Locate the cell with the specified text and output its [x, y] center coordinate. 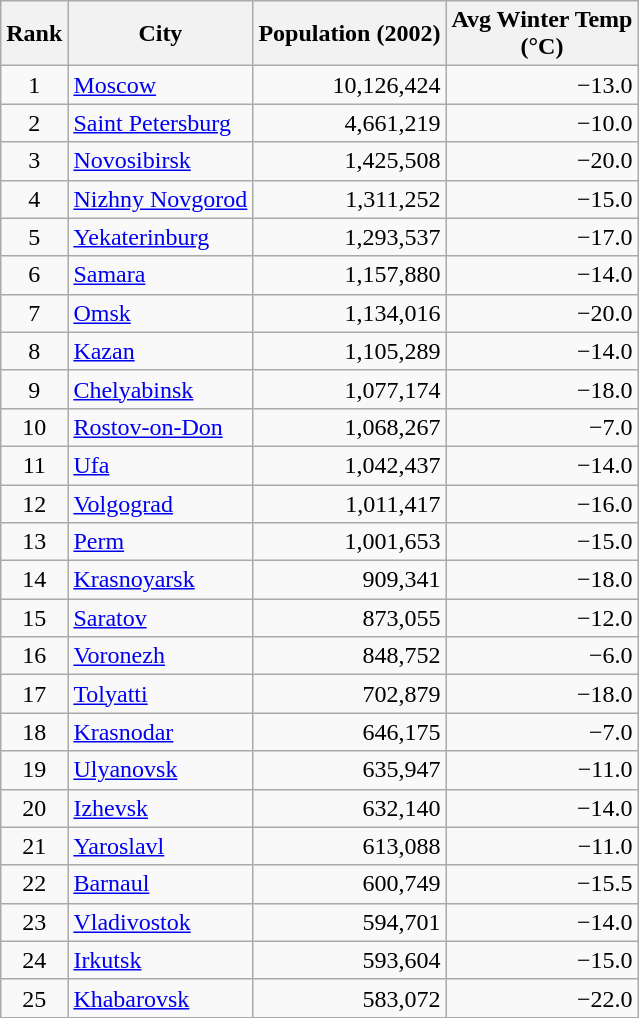
6 [34, 275]
Ulyanovsk [160, 770]
Saint Petersburg [160, 123]
4,661,219 [350, 123]
Perm [160, 542]
−6.0 [542, 656]
10,126,424 [350, 85]
City [160, 34]
−10.0 [542, 123]
Yekaterinburg [160, 237]
14 [34, 580]
23 [34, 922]
−15.5 [542, 884]
−17.0 [542, 237]
Chelyabinsk [160, 389]
16 [34, 656]
Khabarovsk [160, 998]
11 [34, 465]
3 [34, 161]
873,055 [350, 618]
613,088 [350, 846]
Izhevsk [160, 808]
5 [34, 237]
594,701 [350, 922]
8 [34, 351]
Avg Winter Temp(°C) [542, 34]
Yaroslavl [160, 846]
1,425,508 [350, 161]
Krasnodar [160, 732]
848,752 [350, 656]
1,311,252 [350, 199]
593,604 [350, 960]
Tolyatti [160, 694]
9 [34, 389]
1,293,537 [350, 237]
1 [34, 85]
635,947 [350, 770]
4 [34, 199]
Barnaul [160, 884]
583,072 [350, 998]
Rostov-on-Don [160, 427]
600,749 [350, 884]
Vladivostok [160, 922]
1,042,437 [350, 465]
7 [34, 313]
Ufa [160, 465]
Samara [160, 275]
20 [34, 808]
24 [34, 960]
Omsk [160, 313]
Voronezh [160, 656]
1,134,016 [350, 313]
Population (2002) [350, 34]
632,140 [350, 808]
17 [34, 694]
−16.0 [542, 503]
Kazan [160, 351]
−12.0 [542, 618]
Volgograd [160, 503]
1,068,267 [350, 427]
2 [34, 123]
−22.0 [542, 998]
Krasnoyarsk [160, 580]
25 [34, 998]
Moscow [160, 85]
19 [34, 770]
21 [34, 846]
1,105,289 [350, 351]
Saratov [160, 618]
1,157,880 [350, 275]
Nizhny Novgorod [160, 199]
18 [34, 732]
1,077,174 [350, 389]
646,175 [350, 732]
22 [34, 884]
13 [34, 542]
1,001,653 [350, 542]
909,341 [350, 580]
702,879 [350, 694]
Rank [34, 34]
Irkutsk [160, 960]
Novosibirsk [160, 161]
−13.0 [542, 85]
10 [34, 427]
12 [34, 503]
15 [34, 618]
1,011,417 [350, 503]
